Determine the [x, y] coordinate at the center of the cell enclosing the given text.  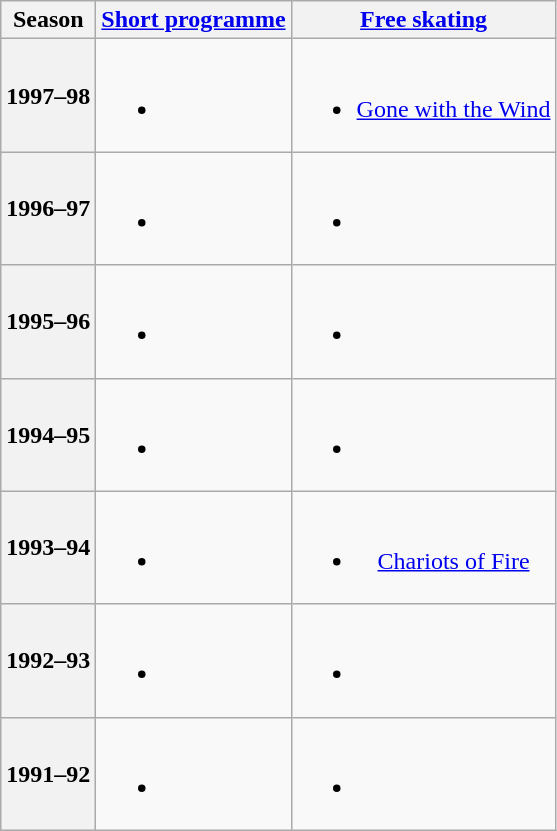
Free skating [424, 20]
1994–95 [48, 434]
1995–96 [48, 322]
1997–98 [48, 96]
Season [48, 20]
1996–97 [48, 208]
1991–92 [48, 774]
1993–94 [48, 548]
Short programme [194, 20]
Chariots of Fire [424, 548]
Gone with the Wind [424, 96]
1992–93 [48, 660]
